For the text-containing cell, return its midpoint in [X, Y] coordinate format. 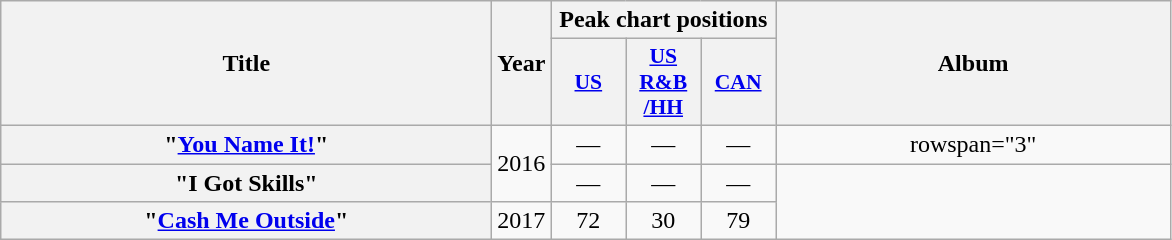
CAN [738, 82]
US [588, 82]
Peak chart positions [664, 20]
72 [588, 221]
"Cash Me Outside" [246, 221]
"You Name It!" [246, 144]
79 [738, 221]
Title [246, 64]
2016 [522, 163]
Year [522, 64]
2017 [522, 221]
USR&B/HH [664, 82]
30 [664, 221]
rowspan="3" [974, 144]
"I Got Skills" [246, 183]
Album [974, 64]
